Capture the cell that displays the provided text and extract its (X, Y) central coordinate. 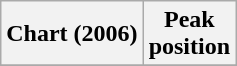
Peakposition (189, 34)
Chart (2006) (72, 34)
